From the cell containing the given text, extract its center point as (X, Y) coordinate. 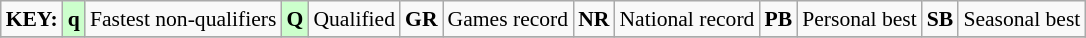
Q (294, 19)
Seasonal best (1022, 19)
Personal best (860, 19)
KEY: (32, 19)
National record (686, 19)
q (74, 19)
GR (422, 19)
PB (778, 19)
SB (940, 19)
Games record (508, 19)
NR (594, 19)
Fastest non-qualifiers (184, 19)
Qualified (354, 19)
